For the text-containing cell, return its midpoint in (x, y) coordinate format. 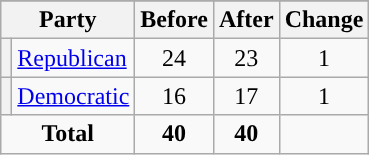
Party (68, 20)
Before (174, 20)
16 (174, 96)
Total (68, 134)
23 (246, 58)
17 (246, 96)
After (246, 20)
Change (324, 20)
Democratic (74, 96)
24 (174, 58)
Republican (74, 58)
